Capture the cell that displays the provided text and extract its [X, Y] central coordinate. 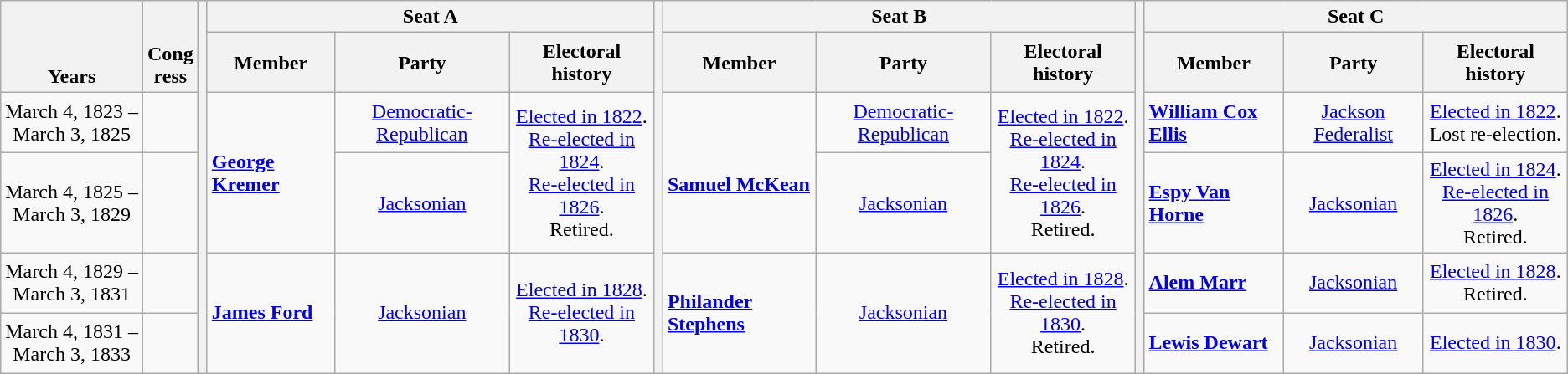
James Ford [271, 313]
March 4, 1825 –March 3, 1829 [72, 202]
Elected in 1822.Lost re-election. [1495, 123]
Elected in 1824.Re-elected in 1826.Retired. [1495, 202]
Congress [170, 47]
George Kremer [271, 172]
Seat C [1355, 17]
Lewis Dewart [1214, 343]
Seat A [431, 17]
Years [72, 47]
Jackson Federalist [1354, 123]
Philander Stephens [739, 313]
March 4, 1823 –March 3, 1825 [72, 123]
Elected in 1828.Re-elected in 1830. [582, 313]
William Cox Ellis [1214, 123]
Elected in 1830. [1495, 343]
Espy Van Horne [1214, 202]
Elected in 1828.Retired. [1495, 283]
Seat B [899, 17]
March 4, 1831 –March 3, 1833 [72, 343]
Samuel McKean [739, 172]
Alem Marr [1214, 283]
March 4, 1829 –March 3, 1831 [72, 283]
Elected in 1828.Re-elected in 1830.Retired. [1063, 313]
